Provide the (x, y) coordinate of the cell's center where the given text is located.  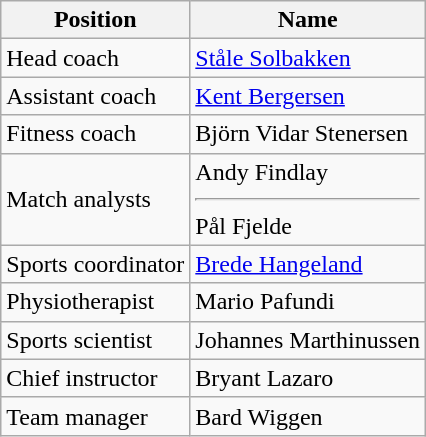
Name (308, 20)
Fitness coach (96, 134)
Ståle Solbakken (308, 58)
Match analysts (96, 199)
Position (96, 20)
Physiotherapist (96, 302)
Johannes Marthinussen (308, 340)
Head coach (96, 58)
Kent Bergersen (308, 96)
Sports coordinator (96, 264)
Sports scientist (96, 340)
Björn Vidar Stenersen (308, 134)
Bard Wiggen (308, 416)
Assistant coach (96, 96)
Team manager (96, 416)
Mario Pafundi (308, 302)
Brede Hangeland (308, 264)
Chief instructor (96, 378)
Bryant Lazaro (308, 378)
Andy Findlay Pål Fjelde (308, 199)
